Scan for the cell matching the given text and deliver its (X, Y) coordinate at center. 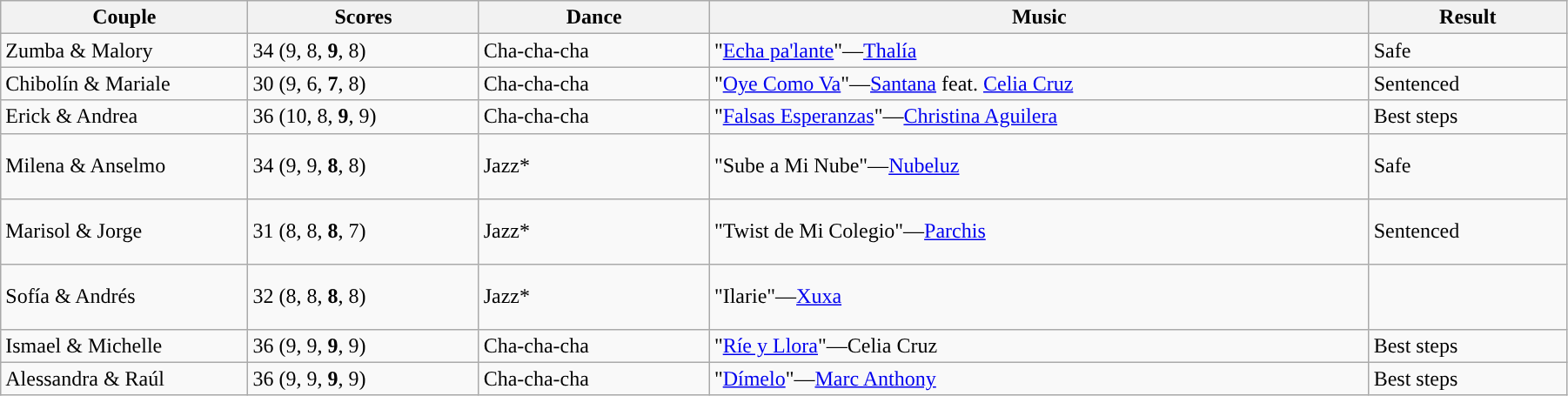
"Ríe y Llora"—Celia Cruz (1039, 346)
32 (8, 8, 8, 8) (364, 296)
Erick & Andrea (124, 117)
Zumba & Malory (124, 50)
Couple (124, 17)
34 (9, 8, 9, 8) (364, 50)
Chibolín & Mariale (124, 84)
"Echa pa'lante"—Thalía (1039, 50)
"Oye Como Va"—Santana feat. Celia Cruz (1039, 84)
Result (1467, 17)
"Dímelo"—Marc Anthony (1039, 379)
Dance (593, 17)
Scores (364, 17)
30 (9, 6, 7, 8) (364, 84)
"Sube a Mi Nube"—Nubeluz (1039, 165)
Marisol & Jorge (124, 232)
Alessandra & Raúl (124, 379)
Ismael & Michelle (124, 346)
"Falsas Esperanzas"—Christina Aguilera (1039, 117)
"Ilarie"—Xuxa (1039, 296)
Music (1039, 17)
Milena & Anselmo (124, 165)
Sofía & Andrés (124, 296)
36 (10, 8, 9, 9) (364, 117)
34 (9, 9, 8, 8) (364, 165)
31 (8, 8, 8, 7) (364, 232)
"Twist de Mi Colegio"—Parchis (1039, 232)
